Return (x, y) of the center of cell containing provided text 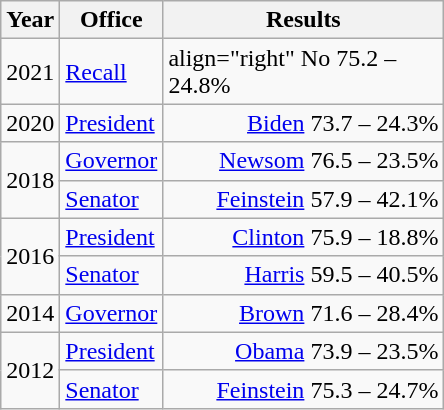
2016 (30, 256)
Feinstein 75.3 – 24.7% (304, 389)
Recall (112, 72)
Newsom 76.5 – 23.5% (304, 161)
Obama 73.9 – 23.5% (304, 351)
Year (30, 20)
Biden 73.7 – 24.3% (304, 123)
align="right" No 75.2 – 24.8% (304, 72)
Office (112, 20)
Results (304, 20)
2020 (30, 123)
2018 (30, 180)
2021 (30, 72)
Harris 59.5 – 40.5% (304, 275)
Feinstein 57.9 – 42.1% (304, 199)
Clinton 75.9 – 18.8% (304, 237)
2014 (30, 313)
Brown 71.6 – 28.4% (304, 313)
2012 (30, 370)
